Find where the given text appears and provide that cell's center as (x, y) coordinate. 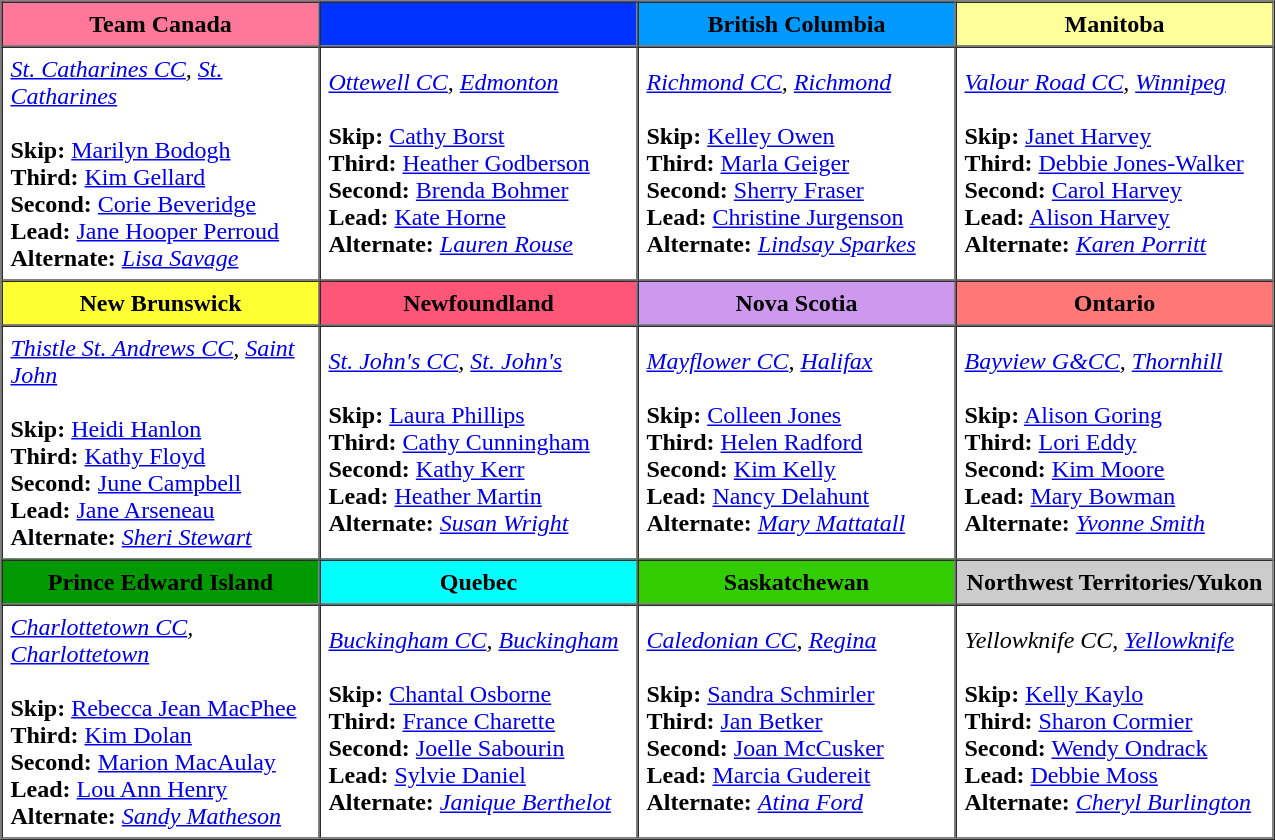
Northwest Territories/Yukon (1115, 582)
Bayview G&CC, ThornhillSkip: Alison Goring Third: Lori Eddy Second: Kim Moore Lead: Mary Bowman Alternate: Yvonne Smith (1115, 443)
St. John's CC, St. John'sSkip: Laura Phillips Third: Cathy Cunningham Second: Kathy Kerr Lead: Heather Martin Alternate: Susan Wright (479, 443)
Richmond CC, RichmondSkip: Kelley Owen Third: Marla Geiger Second: Sherry Fraser Lead: Christine Jurgenson Alternate: Lindsay Sparkes (797, 163)
St. Catharines CC, St. CatharinesSkip: Marilyn Bodogh Third: Kim Gellard Second: Corie Beveridge Lead: Jane Hooper Perroud Alternate: Lisa Savage (161, 163)
Yellowknife CC, YellowknifeSkip: Kelly Kaylo Third: Sharon Cormier Second: Wendy Ondrack Lead: Debbie Moss Alternate: Cheryl Burlington (1115, 721)
Caledonian CC, ReginaSkip: Sandra Schmirler Third: Jan Betker Second: Joan McCusker Lead: Marcia Gudereit Alternate: Atina Ford (797, 721)
Thistle St. Andrews CC, Saint JohnSkip: Heidi Hanlon Third: Kathy Floyd Second: June Campbell Lead: Jane Arseneau Alternate: Sheri Stewart (161, 443)
Mayflower CC, HalifaxSkip: Colleen Jones Third: Helen Radford Second: Kim Kelly Lead: Nancy Delahunt Alternate: Mary Mattatall (797, 443)
Prince Edward Island (161, 582)
British Columbia (797, 24)
Valour Road CC, WinnipegSkip: Janet Harvey Third: Debbie Jones-Walker Second: Carol Harvey Lead: Alison Harvey Alternate: Karen Porritt (1115, 163)
New Brunswick (161, 302)
Charlottetown CC, CharlottetownSkip: Rebecca Jean MacPhee Third: Kim Dolan Second: Marion MacAulay Lead: Lou Ann Henry Alternate: Sandy Matheson (161, 721)
Newfoundland (479, 302)
Ottewell CC, EdmontonSkip: Cathy Borst Third: Heather Godberson Second: Brenda Bohmer Lead: Kate Horne Alternate: Lauren Rouse (479, 163)
Ontario (1115, 302)
Buckingham CC, BuckinghamSkip: Chantal Osborne Third: France Charette Second: Joelle Sabourin Lead: Sylvie Daniel Alternate: Janique Berthelot (479, 721)
Team Canada (161, 24)
Quebec (479, 582)
Saskatchewan (797, 582)
Nova Scotia (797, 302)
Manitoba (1115, 24)
